Capture the cell that displays the provided text and extract its [x, y] central coordinate. 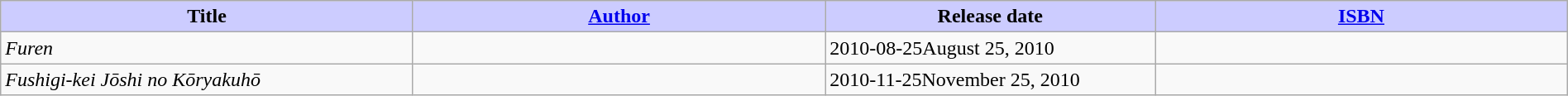
ISBN [1361, 17]
Fushigi-kei Jōshi no Kōryakuhō [207, 79]
Furen [207, 48]
2010-08-25August 25, 2010 [991, 48]
Release date [991, 17]
Title [207, 17]
Author [619, 17]
2010-11-25November 25, 2010 [991, 79]
